Provide the (X, Y) coordinate of the cell's center where the given text is located.  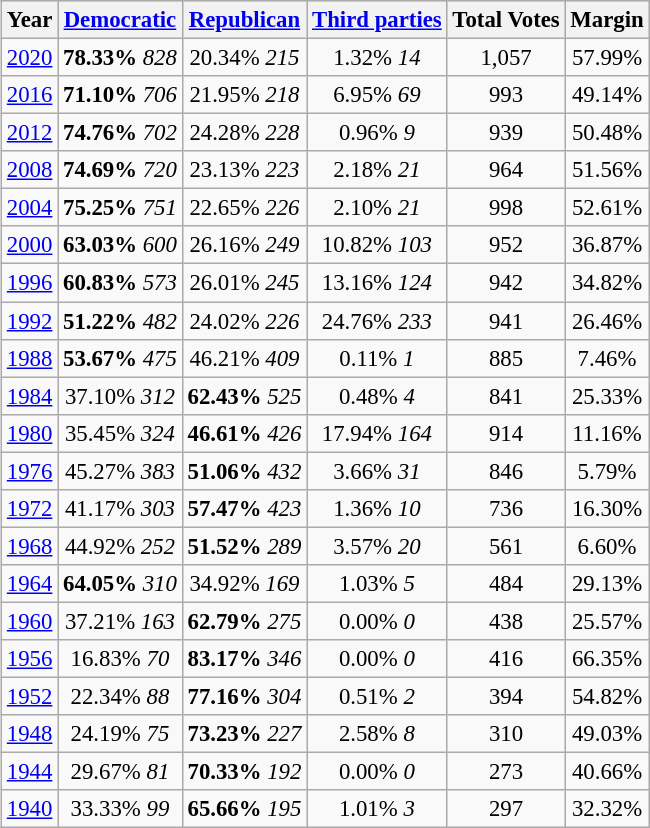
993 (506, 95)
24.02% 226 (244, 321)
36.87% (607, 245)
57.47% 423 (244, 509)
273 (506, 772)
66.35% (607, 659)
20.34% 215 (244, 58)
7.46% (607, 358)
2016 (30, 95)
1984 (30, 396)
16.83% 70 (120, 659)
1.03% 5 (377, 584)
65.66% 195 (244, 809)
964 (506, 170)
1976 (30, 471)
952 (506, 245)
1,057 (506, 58)
2012 (30, 133)
2.58% 8 (377, 734)
75.25% 751 (120, 208)
2020 (30, 58)
2004 (30, 208)
1944 (30, 772)
1952 (30, 697)
37.10% 312 (120, 396)
57.99% (607, 58)
16.30% (607, 509)
2008 (30, 170)
Year (30, 20)
52.61% (607, 208)
22.65% 226 (244, 208)
21.95% 218 (244, 95)
33.33% 99 (120, 809)
11.16% (607, 433)
841 (506, 396)
73.23% 227 (244, 734)
297 (506, 809)
885 (506, 358)
34.82% (607, 283)
914 (506, 433)
45.27% 383 (120, 471)
736 (506, 509)
1992 (30, 321)
49.03% (607, 734)
25.33% (607, 396)
51.06% 432 (244, 471)
78.33% 828 (120, 58)
71.10% 706 (120, 95)
2.10% 21 (377, 208)
49.14% (607, 95)
1980 (30, 433)
74.76% 702 (120, 133)
2.18% 21 (377, 170)
3.66% 31 (377, 471)
5.79% (607, 471)
Democratic (120, 20)
6.60% (607, 546)
Total Votes (506, 20)
Margin (607, 20)
44.92% 252 (120, 546)
0.11% 1 (377, 358)
24.28% 228 (244, 133)
394 (506, 697)
24.76% 233 (377, 321)
29.13% (607, 584)
310 (506, 734)
942 (506, 283)
416 (506, 659)
1972 (30, 509)
17.94% 164 (377, 433)
26.01% 245 (244, 283)
26.16% 249 (244, 245)
1948 (30, 734)
46.21% 409 (244, 358)
2000 (30, 245)
51.22% 482 (120, 321)
24.19% 75 (120, 734)
484 (506, 584)
40.66% (607, 772)
62.43% 525 (244, 396)
10.82% 103 (377, 245)
1.32% 14 (377, 58)
1.36% 10 (377, 509)
23.13% 223 (244, 170)
70.33% 192 (244, 772)
0.51% 2 (377, 697)
25.57% (607, 621)
22.34% 88 (120, 697)
998 (506, 208)
Third parties (377, 20)
50.48% (607, 133)
438 (506, 621)
1968 (30, 546)
Republican (244, 20)
1960 (30, 621)
1964 (30, 584)
846 (506, 471)
3.57% 20 (377, 546)
51.52% 289 (244, 546)
13.16% 124 (377, 283)
37.21% 163 (120, 621)
6.95% 69 (377, 95)
53.67% 475 (120, 358)
26.46% (607, 321)
1956 (30, 659)
41.17% 303 (120, 509)
60.83% 573 (120, 283)
1.01% 3 (377, 809)
35.45% 324 (120, 433)
1996 (30, 283)
64.05% 310 (120, 584)
1940 (30, 809)
1988 (30, 358)
0.48% 4 (377, 396)
29.67% 81 (120, 772)
63.03% 600 (120, 245)
941 (506, 321)
46.61% 426 (244, 433)
74.69% 720 (120, 170)
51.56% (607, 170)
34.92% 169 (244, 584)
939 (506, 133)
0.96% 9 (377, 133)
561 (506, 546)
77.16% 304 (244, 697)
83.17% 346 (244, 659)
54.82% (607, 697)
62.79% 275 (244, 621)
32.32% (607, 809)
